For the text-containing cell, return its midpoint in (X, Y) coordinate format. 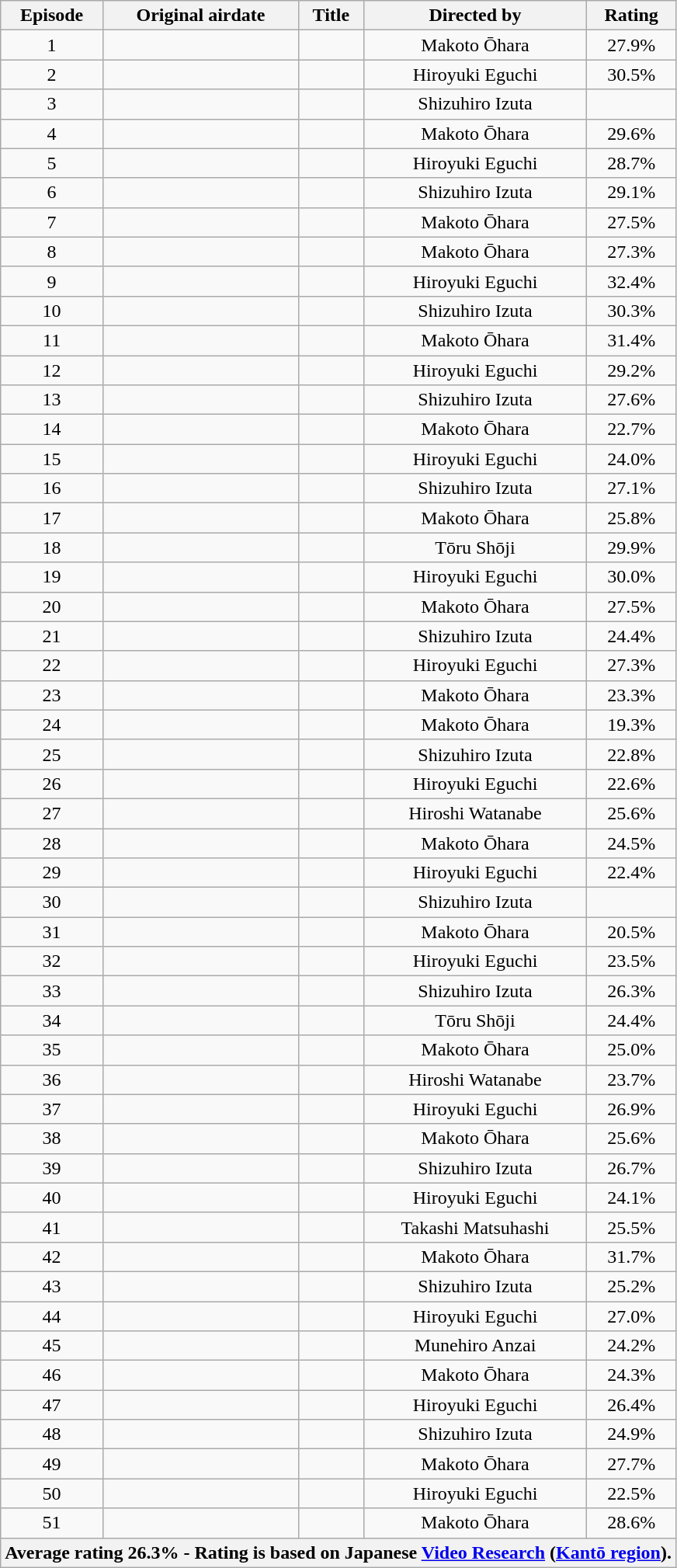
22.6% (632, 784)
23 (52, 695)
24.2% (632, 1346)
27.1% (632, 488)
25 (52, 754)
27 (52, 813)
27.9% (632, 45)
Rating (632, 16)
49 (52, 1464)
32.4% (632, 281)
21 (52, 636)
20 (52, 607)
5 (52, 163)
29.1% (632, 193)
12 (52, 370)
29.2% (632, 370)
38 (52, 1139)
24 (52, 725)
19.3% (632, 725)
30.3% (632, 311)
9 (52, 281)
36 (52, 1080)
13 (52, 400)
32 (52, 961)
31.4% (632, 340)
28.6% (632, 1523)
37 (52, 1109)
25.2% (632, 1286)
24.0% (632, 459)
47 (52, 1405)
27.7% (632, 1464)
26 (52, 784)
25.8% (632, 518)
26.7% (632, 1168)
34 (52, 1020)
17 (52, 518)
24.9% (632, 1434)
25.5% (632, 1227)
Episode (52, 16)
20.5% (632, 932)
31.7% (632, 1257)
43 (52, 1286)
24.5% (632, 843)
27.6% (632, 400)
16 (52, 488)
26.9% (632, 1109)
51 (52, 1523)
30.0% (632, 577)
50 (52, 1493)
30 (52, 902)
30.5% (632, 75)
23.5% (632, 961)
Directed by (475, 16)
22.5% (632, 1493)
33 (52, 991)
42 (52, 1257)
14 (52, 429)
Title (331, 16)
45 (52, 1346)
28 (52, 843)
6 (52, 193)
19 (52, 577)
39 (52, 1168)
26.4% (632, 1405)
26.3% (632, 991)
23.7% (632, 1080)
10 (52, 311)
35 (52, 1050)
15 (52, 459)
25.0% (632, 1050)
1 (52, 45)
Original airdate (200, 16)
29.6% (632, 134)
41 (52, 1227)
Average rating 26.3% - Rating is based on Japanese Video Research (Kantō region). (338, 1552)
29 (52, 873)
24.1% (632, 1198)
40 (52, 1198)
23.3% (632, 695)
48 (52, 1434)
3 (52, 104)
11 (52, 340)
2 (52, 75)
24.3% (632, 1375)
22 (52, 666)
22.8% (632, 754)
29.9% (632, 548)
22.7% (632, 429)
22.4% (632, 873)
7 (52, 222)
18 (52, 548)
28.7% (632, 163)
4 (52, 134)
Munehiro Anzai (475, 1346)
46 (52, 1375)
44 (52, 1316)
31 (52, 932)
27.0% (632, 1316)
Takashi Matsuhashi (475, 1227)
8 (52, 252)
